Identify which cell holds the provided text, then report its [X, Y] central coordinate. 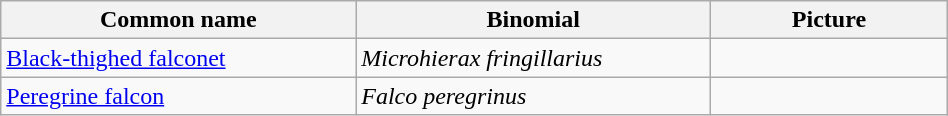
Binomial [534, 20]
Picture [830, 20]
Falco peregrinus [534, 96]
Common name [178, 20]
Microhierax fringillarius [534, 58]
Peregrine falcon [178, 96]
Black-thighed falconet [178, 58]
